Output the (X, Y) coordinate of the center of the cell containing the given text.  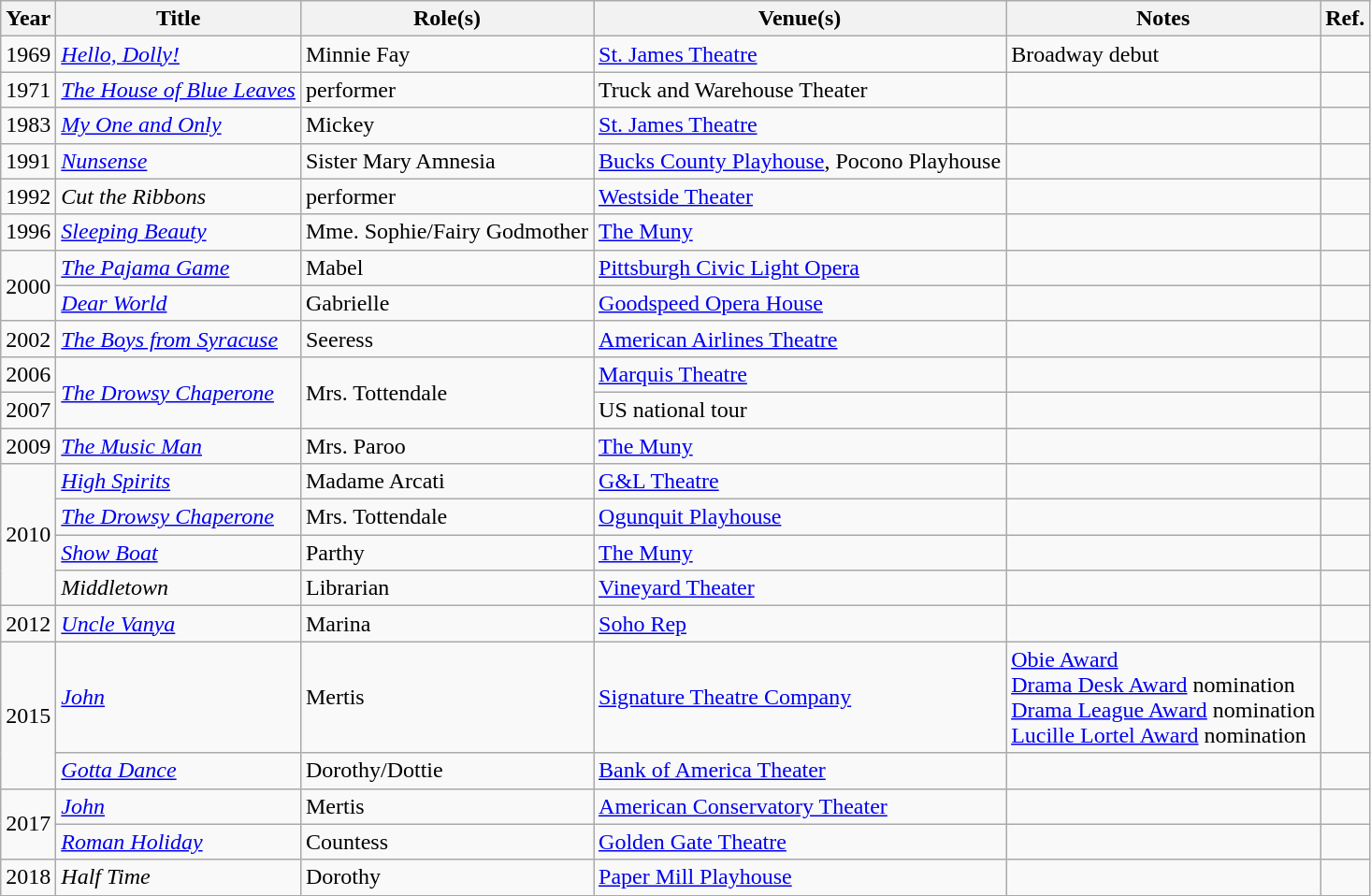
Sister Mary Amnesia (447, 161)
The House of Blue Leaves (179, 90)
Signature Theatre Company (801, 698)
2018 (28, 877)
Pittsburgh Civic Light Opera (801, 267)
1969 (28, 54)
Nunsense (179, 161)
2007 (28, 410)
2000 (28, 285)
Parthy (447, 553)
Uncle Vanya (179, 624)
G&L Theatre (801, 482)
American Conservatory Theater (801, 806)
2010 (28, 535)
The Boys from Syracuse (179, 339)
2006 (28, 374)
Paper Mill Playhouse (801, 877)
Marina (447, 624)
Vineyard Theater (801, 588)
Dear World (179, 303)
Show Boat (179, 553)
2002 (28, 339)
Soho Rep (801, 624)
Goodspeed Opera House (801, 303)
Countess (447, 842)
Cut the Ribbons (179, 196)
Broadway debut (1163, 54)
The Pajama Game (179, 267)
Truck and Warehouse Theater (801, 90)
Half Time (179, 877)
Notes (1163, 19)
Mme. Sophie/Fairy Godmother (447, 232)
2017 (28, 824)
2012 (28, 624)
2015 (28, 715)
Roman Holiday (179, 842)
Venue(s) (801, 19)
Madame Arcati (447, 482)
US national tour (801, 410)
My One and Only (179, 125)
Dorothy/Dottie (447, 771)
1971 (28, 90)
1992 (28, 196)
1991 (28, 161)
Seeress (447, 339)
High Spirits (179, 482)
Ogunquit Playhouse (801, 517)
Bank of America Theater (801, 771)
1983 (28, 125)
Obie AwardDrama Desk Award nominationDrama League Award nominationLucille Lortel Award nomination (1163, 698)
The Music Man (179, 446)
American Airlines Theatre (801, 339)
Mabel (447, 267)
Role(s) (447, 19)
Sleeping Beauty (179, 232)
Mrs. Paroo (447, 446)
Westside Theater (801, 196)
Golden Gate Theatre (801, 842)
Year (28, 19)
Marquis Theatre (801, 374)
Dorothy (447, 877)
1996 (28, 232)
Middletown (179, 588)
2009 (28, 446)
Librarian (447, 588)
Hello, Dolly! (179, 54)
Title (179, 19)
Gotta Dance (179, 771)
Bucks County Playhouse, Pocono Playhouse (801, 161)
Ref. (1345, 19)
Gabrielle (447, 303)
Mickey (447, 125)
Minnie Fay (447, 54)
